Identify which cell holds the provided text, then report its (X, Y) central coordinate. 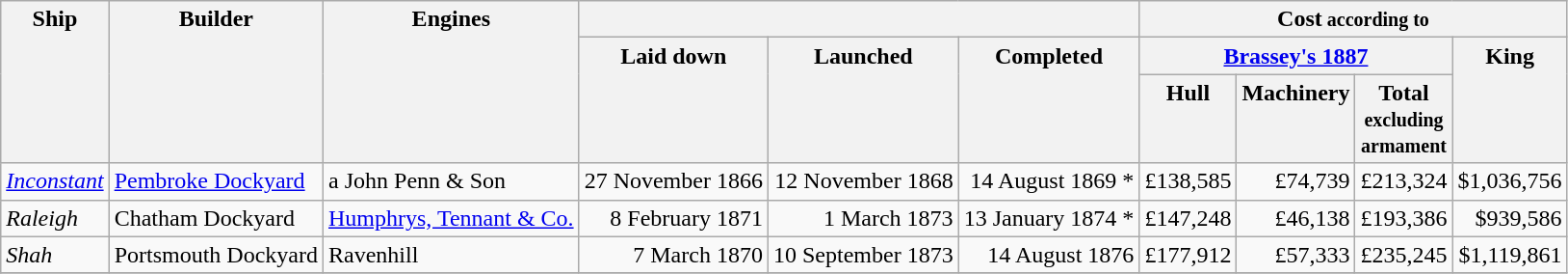
Ravenhill (452, 255)
$939,586 (1510, 218)
1 March 1873 (863, 218)
13 January 1874 * (1049, 218)
14 August 1876 (1049, 255)
£46,138 (1296, 218)
Humphrys, Tennant & Co. (452, 218)
Shah (55, 255)
Builder (216, 82)
12 November 1868 (863, 181)
Completed (1049, 100)
Totalexcludingarmament (1404, 119)
Launched (863, 100)
£235,245 (1404, 255)
Laid down (673, 100)
£213,324 (1404, 181)
£193,386 (1404, 218)
Brassey's 1887 (1296, 56)
£74,739 (1296, 181)
$1,119,861 (1510, 255)
7 March 1870 (673, 255)
14 August 1869 * (1049, 181)
$1,036,756 (1510, 181)
Machinery (1296, 119)
£177,912 (1189, 255)
Chatham Dockyard (216, 218)
King (1510, 100)
Engines (452, 82)
£57,333 (1296, 255)
a John Penn & Son (452, 181)
Portsmouth Dockyard (216, 255)
Inconstant (55, 181)
£147,248 (1189, 218)
Ship (55, 82)
Raleigh (55, 218)
8 February 1871 (673, 218)
Hull (1189, 119)
£138,585 (1189, 181)
10 September 1873 (863, 255)
Pembroke Dockyard (216, 181)
27 November 1866 (673, 181)
Cost according to (1353, 19)
